Provide the [x, y] coordinate of the cell's center where the given text is located.  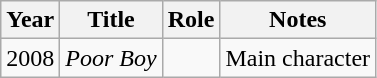
Title [111, 20]
Main character [298, 58]
2008 [30, 58]
Year [30, 20]
Role [191, 20]
Poor Boy [111, 58]
Notes [298, 20]
